Identify which cell holds the provided text, then report its [x, y] central coordinate. 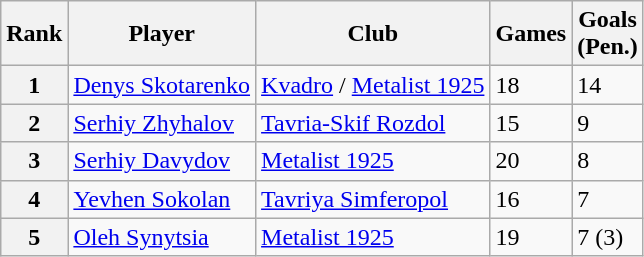
Player [162, 34]
Games [531, 34]
4 [34, 199]
15 [531, 123]
8 [608, 161]
Denys Skotarenko [162, 85]
Tavria-Skif Rozdol [373, 123]
18 [531, 85]
Club [373, 34]
7 [608, 199]
Serhiy Zhyhalov [162, 123]
14 [608, 85]
9 [608, 123]
Kvadro / Metalist 1925 [373, 85]
20 [531, 161]
Goals(Pen.) [608, 34]
Serhiy Davydov [162, 161]
3 [34, 161]
19 [531, 237]
Tavriya Simferopol [373, 199]
Oleh Synytsia [162, 237]
7 (3) [608, 237]
2 [34, 123]
5 [34, 237]
16 [531, 199]
Rank [34, 34]
1 [34, 85]
Yevhen Sokolan [162, 199]
